Search for the cell housing the specified text and yield its [X, Y] center coordinate. 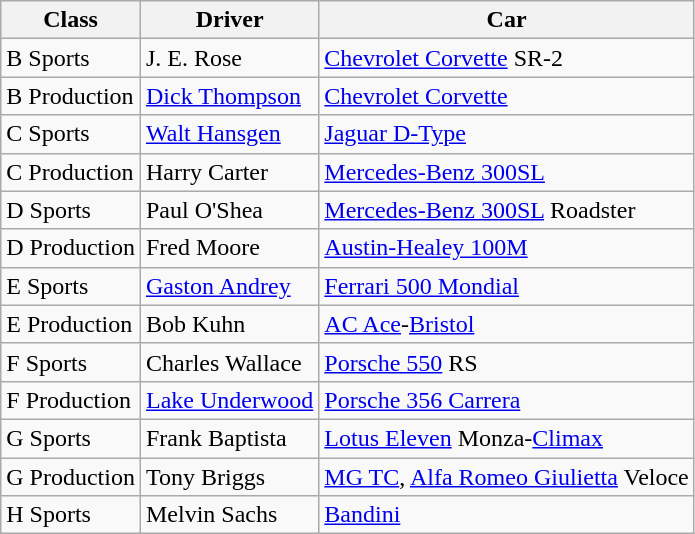
Class [71, 20]
Ferrari 500 Mondial [506, 286]
Porsche 356 Carrera [506, 400]
Paul O'Shea [229, 210]
Lake Underwood [229, 400]
Lotus Eleven Monza-Climax [506, 438]
Walt Hansgen [229, 134]
J. E. Rose [229, 58]
H Sports [71, 515]
Melvin Sachs [229, 515]
Car [506, 20]
G Production [71, 477]
D Sports [71, 210]
E Sports [71, 286]
Frank Baptista [229, 438]
F Production [71, 400]
Bandini [506, 515]
E Production [71, 324]
Mercedes-Benz 300SL [506, 172]
B Sports [71, 58]
Fred Moore [229, 248]
B Production [71, 96]
MG TC, Alfa Romeo Giulietta Veloce [506, 477]
G Sports [71, 438]
F Sports [71, 362]
AC Ace-Bristol [506, 324]
Tony Briggs [229, 477]
Porsche 550 RS [506, 362]
C Production [71, 172]
Driver [229, 20]
Bob Kuhn [229, 324]
Mercedes-Benz 300SL Roadster [506, 210]
Chevrolet Corvette SR-2 [506, 58]
Harry Carter [229, 172]
Jaguar D-Type [506, 134]
Gaston Andrey [229, 286]
Austin-Healey 100M [506, 248]
Charles Wallace [229, 362]
C Sports [71, 134]
D Production [71, 248]
Chevrolet Corvette [506, 96]
Dick Thompson [229, 96]
